From the cell containing the given text, extract its center point as [x, y] coordinate. 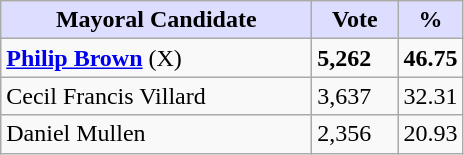
Philip Brown (X) [156, 58]
3,637 [355, 96]
32.31 [430, 96]
Daniel Mullen [156, 134]
Mayoral Candidate [156, 20]
20.93 [430, 134]
Vote [355, 20]
Cecil Francis Villard [156, 96]
46.75 [430, 58]
% [430, 20]
2,356 [355, 134]
5,262 [355, 58]
